Detect which cell encompasses the target text, then output its [x, y] center coordinate. 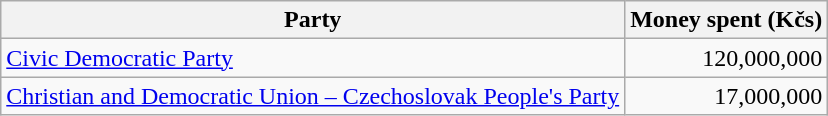
Party [313, 20]
17,000,000 [726, 96]
120,000,000 [726, 58]
Money spent (Kčs) [726, 20]
Christian and Democratic Union – Czechoslovak People's Party [313, 96]
Civic Democratic Party [313, 58]
